Find where the given text appears and provide that cell's center as [X, Y] coordinate. 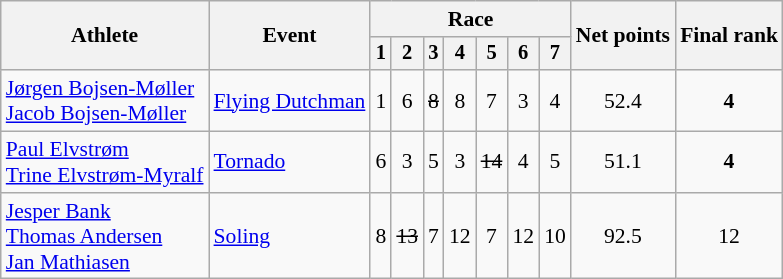
Event [290, 36]
14 [492, 162]
Athlete [105, 36]
51.1 [623, 162]
Net points [623, 36]
Final rank [729, 36]
Jørgen Bojsen-MøllerJacob Bojsen-Møller [105, 100]
Paul ElvstrømTrine Elvstrøm-Myralf [105, 162]
Flying Dutchman [290, 100]
52.4 [623, 100]
Tornado [290, 162]
2 [407, 54]
Race [470, 19]
